Output the (X, Y) coordinate of the center of the cell containing the given text.  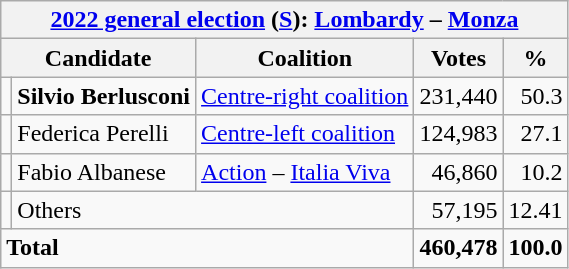
Coalition (305, 58)
46,860 (458, 172)
% (536, 58)
27.1 (536, 134)
12.41 (536, 210)
Silvio Berlusconi (104, 96)
Total (208, 248)
Candidate (98, 58)
2022 general election (S): Lombardy – Monza (284, 20)
231,440 (458, 96)
Fabio Albanese (104, 172)
Votes (458, 58)
Centre-right coalition (305, 96)
100.0 (536, 248)
Centre-left coalition (305, 134)
124,983 (458, 134)
Action – Italia Viva (305, 172)
57,195 (458, 210)
50.3 (536, 96)
460,478 (458, 248)
Federica Perelli (104, 134)
Others (213, 210)
10.2 (536, 172)
